Return the [X, Y] coordinate for the center point of the cell that contains the specified text.  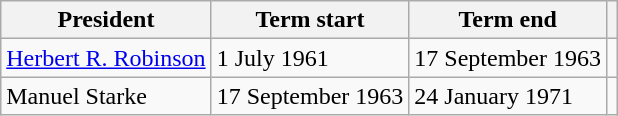
Term start [310, 20]
Herbert R. Robinson [106, 58]
1 July 1961 [310, 58]
President [106, 20]
Manuel Starke [106, 96]
24 January 1971 [508, 96]
Term end [508, 20]
